Detect which cell encompasses the target text, then output its [X, Y] center coordinate. 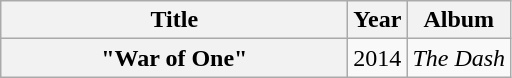
"War of One" [174, 58]
Album [459, 20]
The Dash [459, 58]
2014 [378, 58]
Title [174, 20]
Year [378, 20]
